Detect which cell encompasses the target text, then output its (x, y) center coordinate. 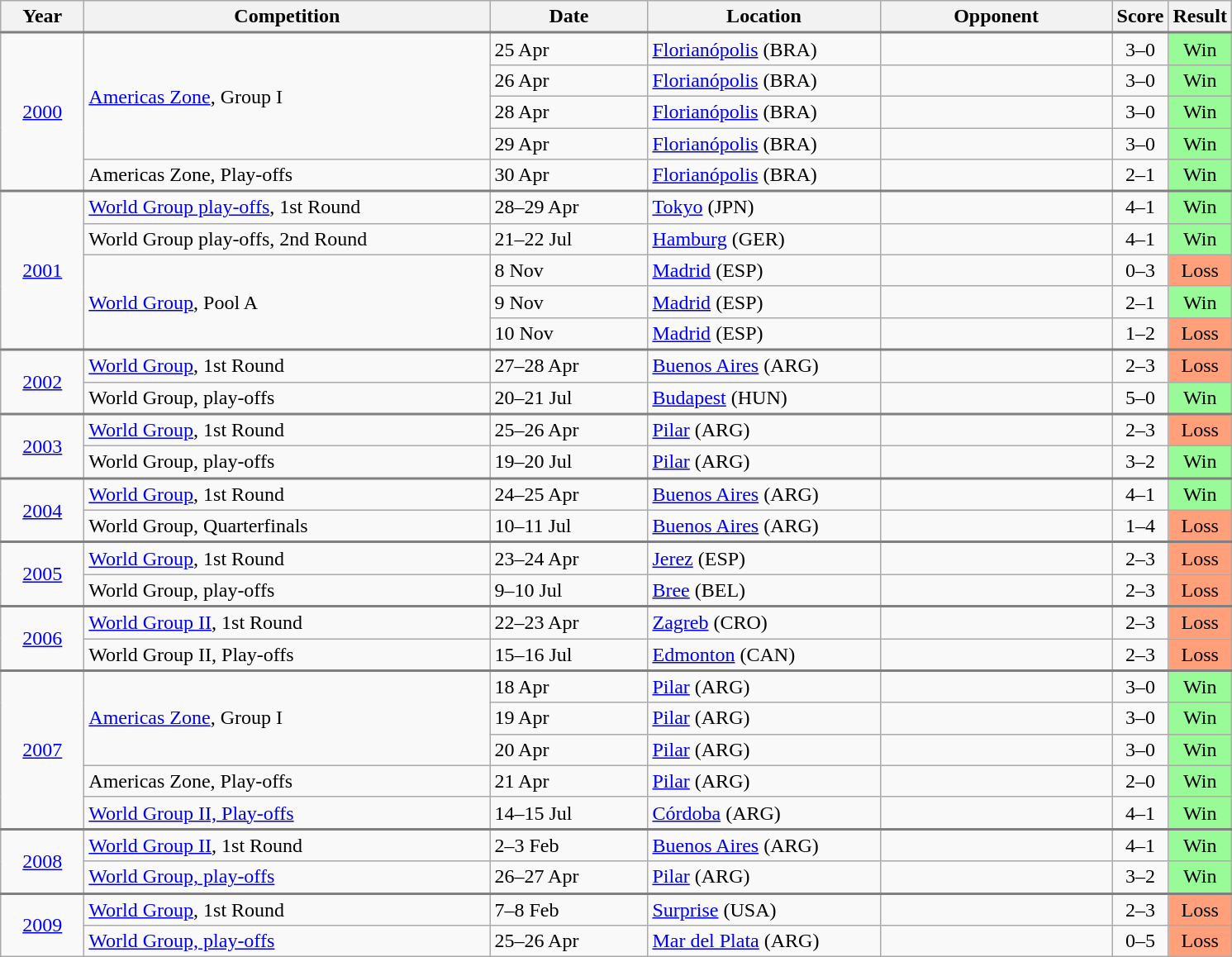
19–20 Jul (568, 463)
23–24 Apr (568, 559)
1–4 (1140, 526)
Opponent (997, 17)
2–0 (1140, 781)
2–3 Feb (568, 845)
2001 (43, 270)
5–0 (1140, 398)
2009 (43, 926)
Location (763, 17)
21–22 Jul (568, 239)
Córdoba (ARG) (763, 813)
Competition (288, 17)
30 Apr (568, 175)
2005 (43, 574)
25 Apr (568, 50)
15–16 Jul (568, 655)
Hamburg (GER) (763, 239)
20–21 Jul (568, 398)
Edmonton (CAN) (763, 655)
2000 (43, 112)
20 Apr (568, 750)
28–29 Apr (568, 207)
0–5 (1140, 941)
18 Apr (568, 686)
29 Apr (568, 143)
Bree (BEL) (763, 590)
Year (43, 17)
World Group, Pool A (288, 302)
22–23 Apr (568, 623)
Mar del Plata (ARG) (763, 941)
Zagreb (CRO) (763, 623)
10 Nov (568, 334)
Score (1140, 17)
2006 (43, 639)
26–27 Apr (568, 878)
2008 (43, 861)
World Group play-offs, 2nd Round (288, 239)
21 Apr (568, 781)
Tokyo (JPN) (763, 207)
Surprise (USA) (763, 909)
28 Apr (568, 112)
Jerez (ESP) (763, 559)
10–11 Jul (568, 526)
9 Nov (568, 302)
1–2 (1140, 334)
2004 (43, 510)
2002 (43, 382)
Result (1200, 17)
8 Nov (568, 270)
24–25 Apr (568, 494)
27–28 Apr (568, 365)
26 Apr (568, 80)
World Group play-offs, 1st Round (288, 207)
Budapest (HUN) (763, 398)
0–3 (1140, 270)
2003 (43, 446)
Date (568, 17)
9–10 Jul (568, 590)
World Group, Quarterfinals (288, 526)
14–15 Jul (568, 813)
7–8 Feb (568, 909)
19 Apr (568, 718)
2007 (43, 750)
